Return (x, y) of the center of cell containing provided text 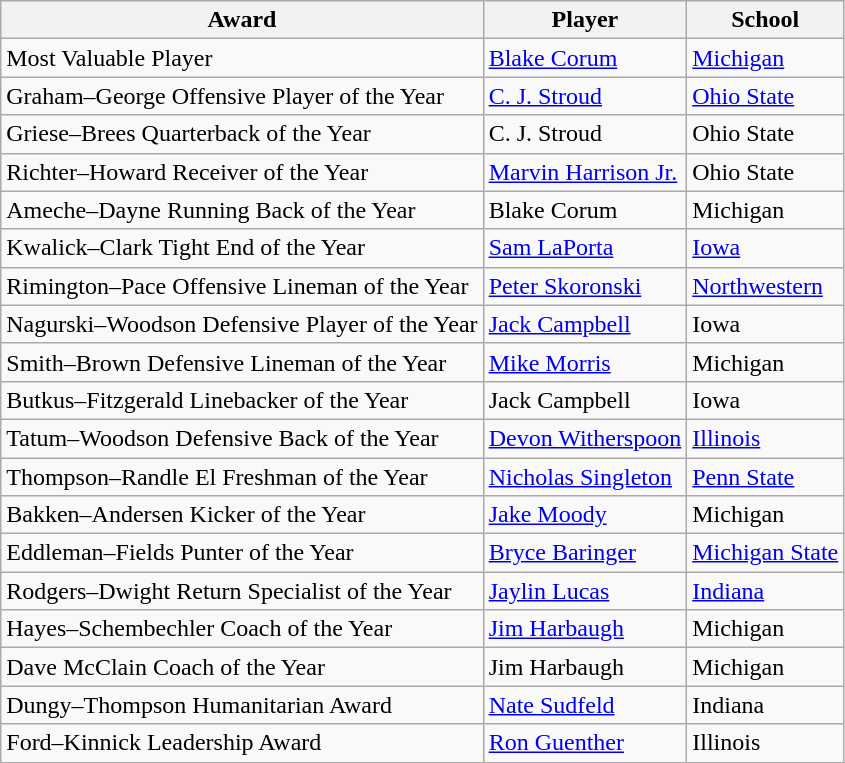
Nate Sudfeld (585, 705)
Jake Moody (585, 515)
Marvin Harrison Jr. (585, 172)
Dave McClain Coach of the Year (242, 667)
Graham–George Offensive Player of the Year (242, 96)
Sam LaPorta (585, 248)
Tatum–Woodson Defensive Back of the Year (242, 438)
Most Valuable Player (242, 58)
Peter Skoronski (585, 286)
Ameche–Dayne Running Back of the Year (242, 210)
Kwalick–Clark Tight End of the Year (242, 248)
Michigan State (766, 553)
Penn State (766, 477)
Devon Witherspoon (585, 438)
Nagurski–Woodson Defensive Player of the Year (242, 324)
Ford–Kinnick Leadership Award (242, 743)
Rodgers–Dwight Return Specialist of the Year (242, 591)
Butkus–Fitzgerald Linebacker of the Year (242, 400)
Smith–Brown Defensive Lineman of the Year (242, 362)
Award (242, 20)
Nicholas Singleton (585, 477)
Player (585, 20)
Northwestern (766, 286)
Eddleman–Fields Punter of the Year (242, 553)
Thompson–Randle El Freshman of the Year (242, 477)
Jaylin Lucas (585, 591)
Richter–Howard Receiver of the Year (242, 172)
School (766, 20)
Ron Guenther (585, 743)
Bakken–Andersen Kicker of the Year (242, 515)
Rimington–Pace Offensive Lineman of the Year (242, 286)
Griese–Brees Quarterback of the Year (242, 134)
Dungy–Thompson Humanitarian Award (242, 705)
Bryce Baringer (585, 553)
Mike Morris (585, 362)
Hayes–Schembechler Coach of the Year (242, 629)
